Search for the cell housing the specified text and yield its (x, y) center coordinate. 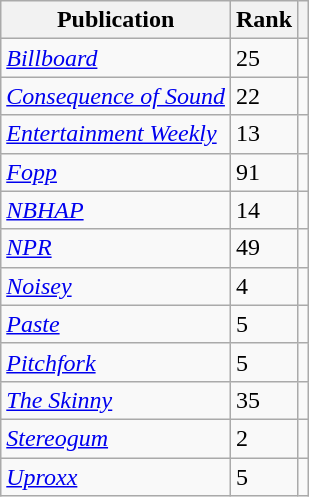
2 (264, 438)
13 (264, 134)
91 (264, 172)
35 (264, 400)
25 (264, 58)
Publication (116, 20)
Consequence of Sound (116, 96)
49 (264, 248)
22 (264, 96)
Stereogum (116, 438)
NBHAP (116, 210)
NPR (116, 248)
Pitchfork (116, 362)
Paste (116, 324)
Rank (264, 20)
Billboard (116, 58)
14 (264, 210)
4 (264, 286)
Entertainment Weekly (116, 134)
The Skinny (116, 400)
Noisey (116, 286)
Fopp (116, 172)
Uproxx (116, 477)
